Provide the [x, y] coordinate of the cell's center where the given text is located.  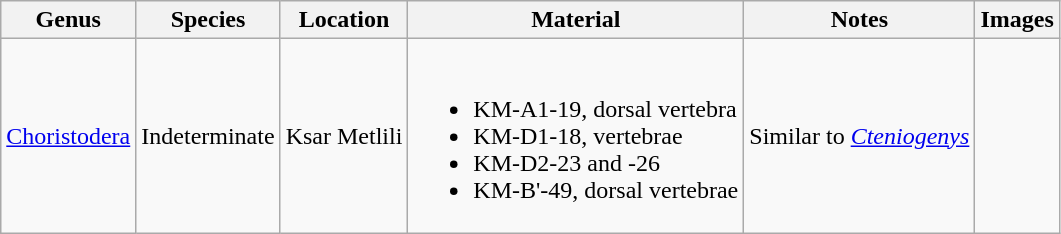
Choristodera [68, 136]
Genus [68, 20]
KM-A1-19, dorsal vertebraKM-D1-18, vertebraeKM-D2-23 and -26KM-B'-49, dorsal vertebrae [576, 136]
Similar to Cteniogenys [860, 136]
Ksar Metlili [344, 136]
Images [1017, 20]
Species [208, 20]
Indeterminate [208, 136]
Material [576, 20]
Location [344, 20]
Notes [860, 20]
